Return [x, y] of the center of cell containing provided text 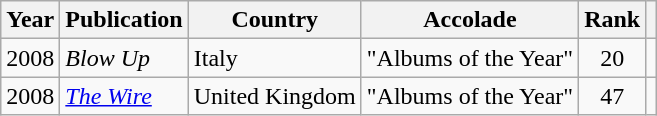
Country [274, 20]
47 [612, 96]
Year [30, 20]
Accolade [470, 20]
Publication [124, 20]
Rank [612, 20]
20 [612, 58]
Italy [274, 58]
United Kingdom [274, 96]
Blow Up [124, 58]
The Wire [124, 96]
